Find where the given text appears and provide that cell's center as (X, Y) coordinate. 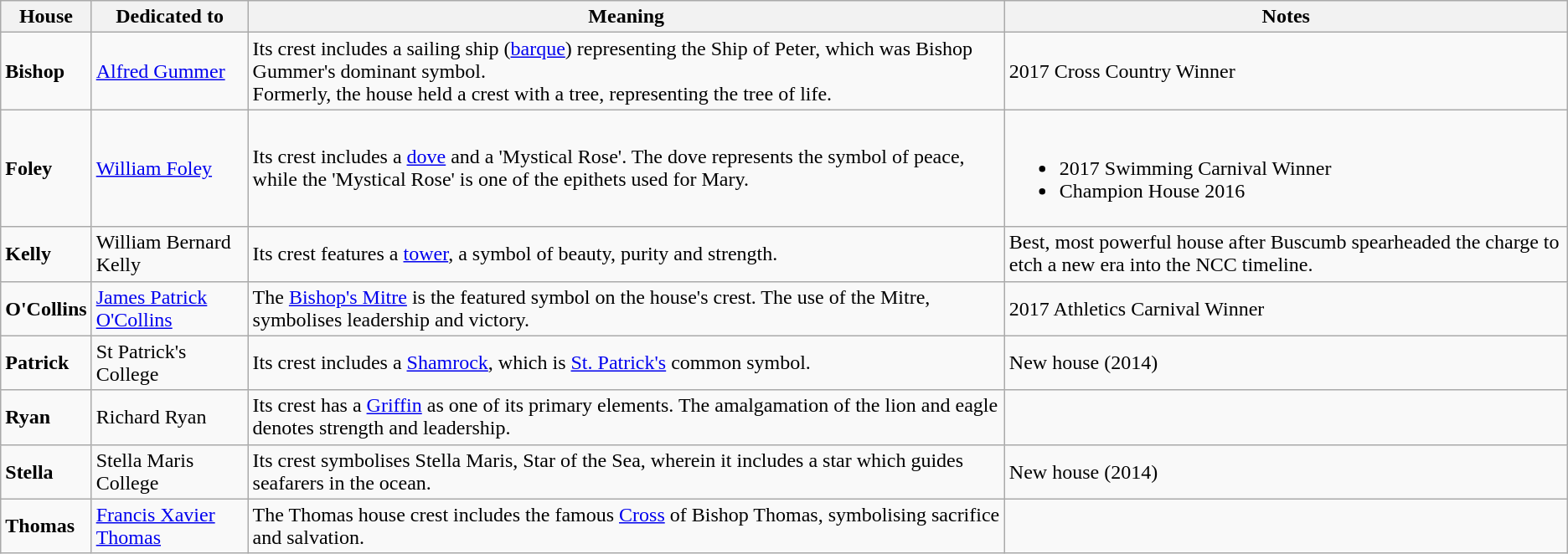
Its crest has a Griffin as one of its primary elements. The amalgamation of the lion and eagle denotes strength and leadership. (627, 417)
William Foley (169, 168)
Francis Xavier Thomas (169, 526)
The Bishop's Mitre is the featured symbol on the house's crest. The use of the Mitre, symbolises leadership and victory. (627, 308)
O'Collins (46, 308)
Kelly (46, 254)
Richard Ryan (169, 417)
James Patrick O'Collins (169, 308)
Best, most powerful house after Buscumb spearheaded the charge to etch a new era into the NCC timeline. (1286, 254)
St Patrick's College (169, 363)
Foley (46, 168)
Ryan (46, 417)
Patrick (46, 363)
Meaning (627, 17)
2017 Athletics Carnival Winner (1286, 308)
House (46, 17)
Stella (46, 472)
William Bernard Kelly (169, 254)
The Thomas house crest includes the famous Cross of Bishop Thomas, symbolising sacrifice and salvation. (627, 526)
2017 Swimming Carnival WinnerChampion House 2016 (1286, 168)
Dedicated to (169, 17)
Stella Maris College (169, 472)
Its crest symbolises Stella Maris, Star of the Sea, wherein it includes a star which guides seafarers in the ocean. (627, 472)
Notes (1286, 17)
2017 Cross Country Winner (1286, 71)
Alfred Gummer (169, 71)
Its crest includes a Shamrock, which is St. Patrick's common symbol. (627, 363)
Bishop (46, 71)
Thomas (46, 526)
Its crest features a tower, a symbol of beauty, purity and strength. (627, 254)
